Identify which cell holds the provided text, then report its (X, Y) central coordinate. 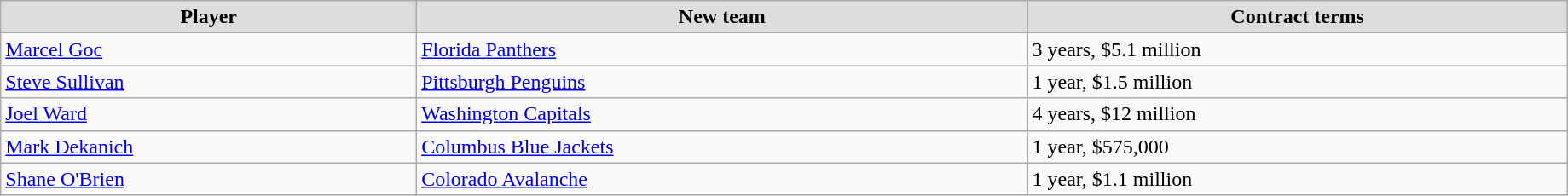
Florida Panthers (722, 49)
Joel Ward (209, 114)
New team (722, 17)
4 years, $12 million (1298, 114)
1 year, $1.5 million (1298, 82)
Colorado Avalanche (722, 179)
1 year, $1.1 million (1298, 179)
1 year, $575,000 (1298, 147)
Washington Capitals (722, 114)
3 years, $5.1 million (1298, 49)
Pittsburgh Penguins (722, 82)
Player (209, 17)
Columbus Blue Jackets (722, 147)
Contract terms (1298, 17)
Mark Dekanich (209, 147)
Steve Sullivan (209, 82)
Shane O'Brien (209, 179)
Marcel Goc (209, 49)
